Detect which cell encompasses the target text, then output its (x, y) center coordinate. 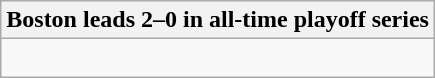
Boston leads 2–0 in all-time playoff series (218, 20)
